Detect which cell encompasses the target text, then output its [X, Y] center coordinate. 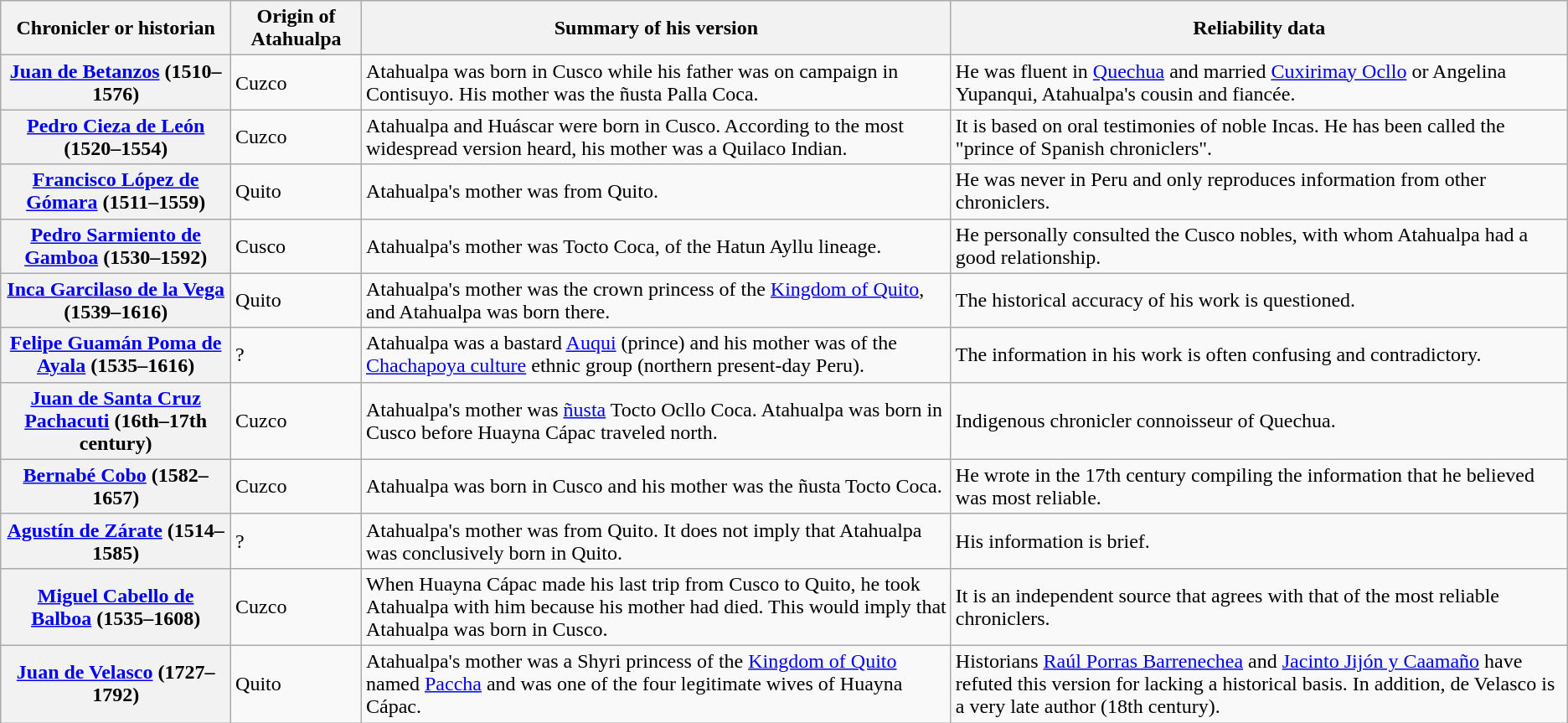
Atahualpa's mother was a Shyri princess of the Kingdom of Quito named Paccha and was one of the four legitimate wives of Huayna Cápac. [656, 684]
Atahualpa's mother was the crown princess of the Kingdom of Quito, and Atahualpa was born there. [656, 300]
Agustín de Zárate (1514–1585) [116, 541]
Atahualpa and Huáscar were born in Cusco. According to the most widespread version heard, his mother was a Quilaco Indian. [656, 137]
The historical accuracy of his work is questioned. [1259, 300]
The information in his work is often confusing and contradictory. [1259, 355]
Juan de Santa Cruz Pachacuti (16th–17th century) [116, 421]
His information is brief. [1259, 541]
Atahualpa's mother was from Quito. [656, 191]
Summary of his version [656, 28]
Origin of Atahualpa [297, 28]
He was never in Peru and only reproduces information from other chroniclers. [1259, 191]
Cusco [297, 246]
He personally consulted the Cusco nobles, with whom Atahualpa had a good relationship. [1259, 246]
Felipe Guamán Poma de Ayala (1535–1616) [116, 355]
Atahualpa's mother was Tocto Coca, of the Hatun Ayllu lineage. [656, 246]
It is an independent source that agrees with that of the most reliable chroniclers. [1259, 607]
Bernabé Cobo (1582–1657) [116, 486]
Francisco López de Gómara (1511–1559) [116, 191]
Atahualpa's mother was from Quito. It does not imply that Atahualpa was conclusively born in Quito. [656, 541]
Juan de Betanzos (1510–1576) [116, 82]
He wrote in the 17th century compiling the information that he believed was most reliable. [1259, 486]
Atahualpa was a bastard Auqui (prince) and his mother was of the Chachapoya culture ethnic group (northern present-day Peru). [656, 355]
Atahualpa was born in Cusco and his mother was the ñusta Tocto Coca. [656, 486]
Pedro Sarmiento de Gamboa (1530–1592) [116, 246]
He was fluent in Quechua and married Cuxirimay Ocllo or Angelina Yupanqui, Atahualpa's cousin and fiancée. [1259, 82]
Juan de Velasco (1727–1792) [116, 684]
It is based on oral testimonies of noble Incas. He has been called the "prince of Spanish chroniclers". [1259, 137]
Atahualpa's mother was ñusta Tocto Ocllo Coca. Atahualpa was born in Cusco before Huayna Cápac traveled north. [656, 421]
Inca Garcilaso de la Vega (1539–1616) [116, 300]
Chronicler or historian [116, 28]
Indigenous chronicler connoisseur of Quechua. [1259, 421]
Pedro Cieza de León (1520–1554) [116, 137]
Atahualpa was born in Cusco while his father was on campaign in Contisuyo. His mother was the ñusta Palla Coca. [656, 82]
Reliability data [1259, 28]
Miguel Cabello de Balboa (1535–1608) [116, 607]
